Return [x, y] of the center of cell containing provided text 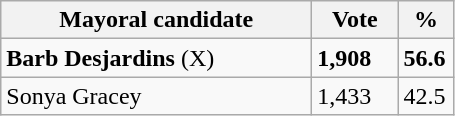
42.5 [426, 96]
Sonya Gracey [156, 96]
Barb Desjardins (X) [156, 58]
Mayoral candidate [156, 20]
1,908 [355, 58]
Vote [355, 20]
% [426, 20]
1,433 [355, 96]
56.6 [426, 58]
